Capture the cell that displays the provided text and extract its [X, Y] central coordinate. 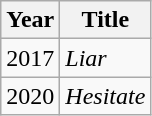
Liar [106, 58]
2017 [30, 58]
Year [30, 20]
Title [106, 20]
Hesitate [106, 96]
2020 [30, 96]
